Return [X, Y] of the center of cell containing provided text 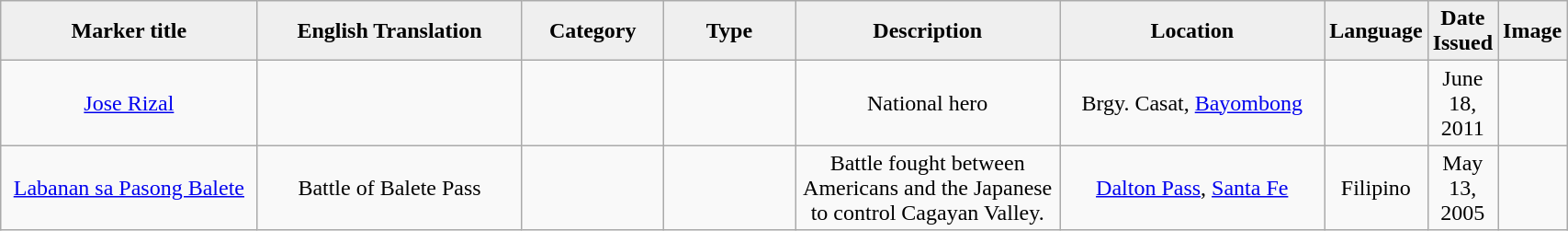
National hero [928, 103]
Location [1192, 31]
Image [1532, 31]
Battle of Balete Pass [389, 188]
Type [729, 31]
Battle fought between Americans and the Japanese to control Cagayan Valley. [928, 188]
Description [928, 31]
English Translation [389, 31]
Marker title [129, 31]
Jose Rizal [129, 103]
June 18, 2011 [1462, 103]
Dalton Pass, Santa Fe [1192, 188]
Filipino [1376, 188]
Brgy. Casat, Bayombong [1192, 103]
Category [592, 31]
Labanan sa Pasong Balete [129, 188]
Language [1376, 31]
Date Issued [1462, 31]
May 13, 2005 [1462, 188]
